Search for the cell housing the specified text and yield its [X, Y] center coordinate. 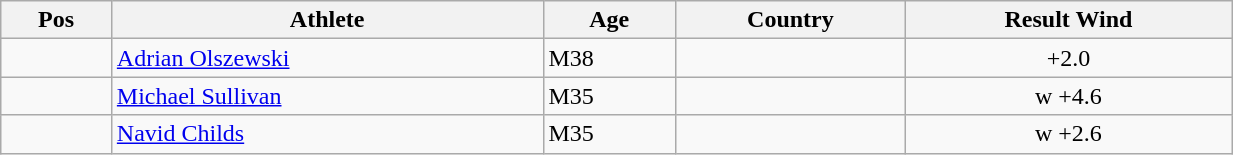
w +4.6 [1068, 96]
Athlete [327, 20]
w +2.6 [1068, 134]
Age [610, 20]
Navid Childs [327, 134]
M38 [610, 58]
Pos [56, 20]
Country [791, 20]
Result Wind [1068, 20]
Adrian Olszewski [327, 58]
+2.0 [1068, 58]
Michael Sullivan [327, 96]
